Output the (X, Y) coordinate of the center of the cell containing the given text.  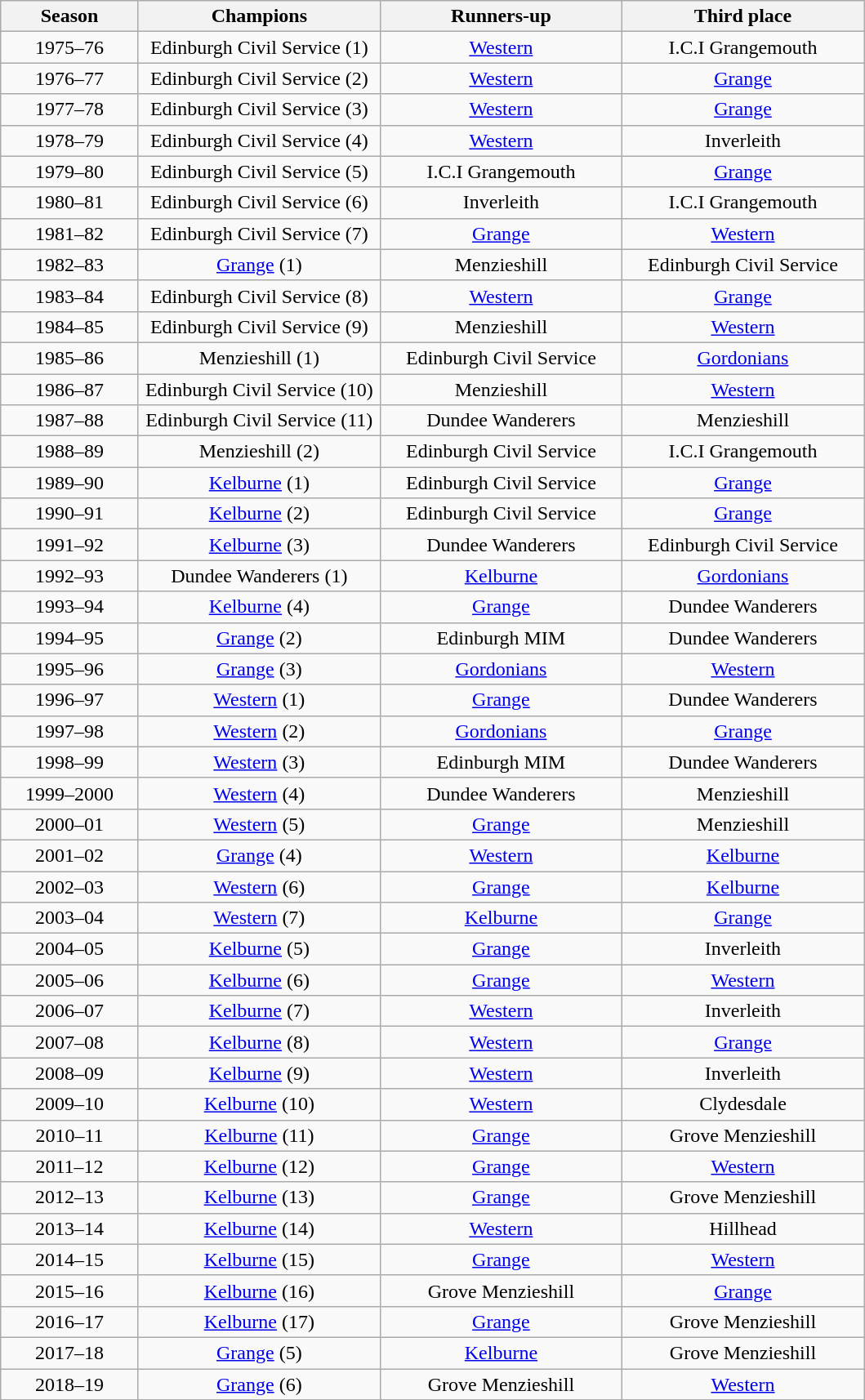
Edinburgh Civil Service (7) (259, 234)
2014–15 (70, 1260)
1980–81 (70, 203)
Kelburne (7) (259, 1011)
2002–03 (70, 886)
Western (2) (259, 731)
Menzieshill (1) (259, 358)
Western (5) (259, 824)
Grange (5) (259, 1353)
2011–12 (70, 1166)
Kelburne (3) (259, 545)
Runners-up (501, 16)
1986–87 (70, 390)
Kelburne (4) (259, 607)
Kelburne (13) (259, 1197)
1975–76 (70, 47)
1990–91 (70, 514)
1983–84 (70, 296)
Kelburne (14) (259, 1228)
1981–82 (70, 234)
2013–14 (70, 1228)
1995–96 (70, 669)
Grange (4) (259, 855)
1991–92 (70, 545)
2009–10 (70, 1104)
Grange (3) (259, 669)
Western (4) (259, 793)
Western (3) (259, 762)
1987–88 (70, 421)
2008–09 (70, 1073)
Kelburne (6) (259, 980)
Kelburne (16) (259, 1291)
2012–13 (70, 1197)
1984–85 (70, 327)
Kelburne (1) (259, 483)
Edinburgh Civil Service (6) (259, 203)
Edinburgh Civil Service (11) (259, 421)
Champions (259, 16)
2016–17 (70, 1322)
Season (70, 16)
Edinburgh Civil Service (2) (259, 78)
2001–02 (70, 855)
2015–16 (70, 1291)
2004–05 (70, 949)
Kelburne (10) (259, 1104)
Dundee Wanderers (1) (259, 576)
1976–77 (70, 78)
Clydesdale (742, 1104)
2000–01 (70, 824)
2010–11 (70, 1135)
Kelburne (9) (259, 1073)
Grange (6) (259, 1384)
1977–78 (70, 109)
1979–80 (70, 172)
1978–79 (70, 140)
1997–98 (70, 731)
2005–06 (70, 980)
1985–86 (70, 358)
Grange (1) (259, 265)
Grange (2) (259, 638)
Edinburgh Civil Service (10) (259, 390)
Kelburne (11) (259, 1135)
Edinburgh Civil Service (4) (259, 140)
Kelburne (17) (259, 1322)
Western (6) (259, 886)
1999–2000 (70, 793)
Hillhead (742, 1228)
Edinburgh Civil Service (1) (259, 47)
1994–95 (70, 638)
Kelburne (12) (259, 1166)
Kelburne (8) (259, 1042)
1993–94 (70, 607)
Western (1) (259, 700)
1982–83 (70, 265)
1998–99 (70, 762)
2017–18 (70, 1353)
Edinburgh Civil Service (9) (259, 327)
1988–89 (70, 452)
Kelburne (5) (259, 949)
Western (7) (259, 918)
Edinburgh Civil Service (3) (259, 109)
1992–93 (70, 576)
2018–19 (70, 1384)
Third place (742, 16)
1989–90 (70, 483)
Edinburgh Civil Service (8) (259, 296)
1996–97 (70, 700)
2006–07 (70, 1011)
2007–08 (70, 1042)
Kelburne (2) (259, 514)
Edinburgh Civil Service (5) (259, 172)
Menzieshill (2) (259, 452)
2003–04 (70, 918)
Kelburne (15) (259, 1260)
